Output the (X, Y) coordinate of the center of the cell containing the given text.  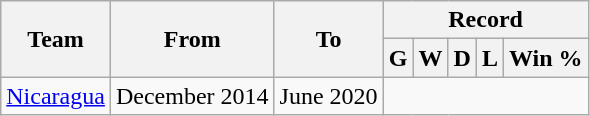
From (192, 39)
L (490, 58)
Win % (546, 58)
Record (486, 20)
Nicaragua (56, 96)
December 2014 (192, 96)
G (398, 58)
June 2020 (328, 96)
To (328, 39)
Team (56, 39)
D (462, 58)
W (430, 58)
